For the text-containing cell, return its midpoint in (x, y) coordinate format. 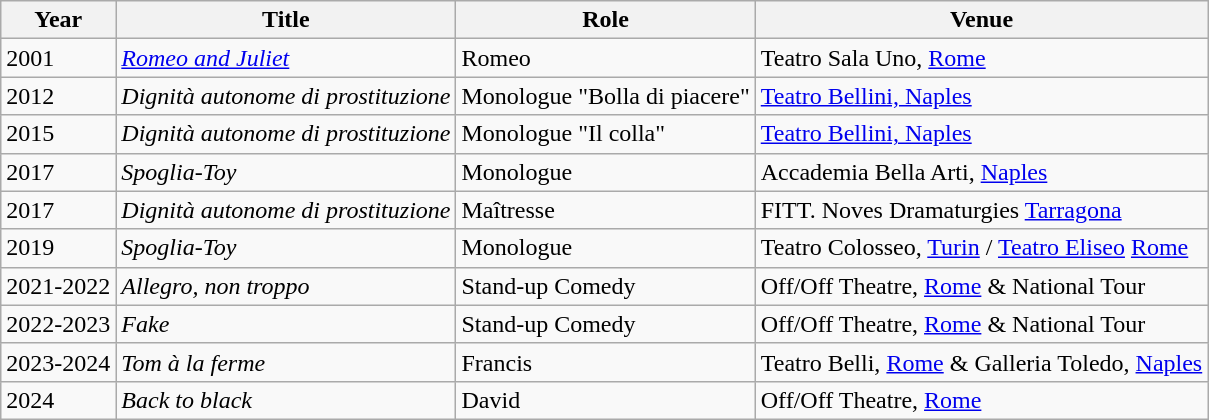
Teatro Sala Uno, Rome (982, 58)
Accademia Bella Arti, Naples (982, 172)
Title (286, 20)
Romeo (606, 58)
Fake (286, 324)
Francis (606, 362)
Allegro, non troppo (286, 286)
2019 (58, 248)
2015 (58, 134)
Venue (982, 20)
2012 (58, 96)
Back to black (286, 400)
2021-2022 (58, 286)
Teatro Belli, Rome & Galleria Toledo, Naples (982, 362)
Teatro Colosseo, Turin / Teatro Eliseo Rome (982, 248)
Year (58, 20)
Monologue "Il colla" (606, 134)
Role (606, 20)
FITT. Noves Dramaturgies Tarragona (982, 210)
2023-2024 (58, 362)
David (606, 400)
Tom à la ferme (286, 362)
2022-2023 (58, 324)
Maîtresse (606, 210)
2024 (58, 400)
Off/Off Theatre, Rome (982, 400)
2001 (58, 58)
Monologue "Bolla di piacere" (606, 96)
Romeo and Juliet (286, 58)
